Provide the (X, Y) coordinate of the cell's center where the given text is located.  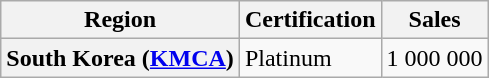
Region (120, 20)
Sales (434, 20)
Certification (310, 20)
1 000 000 (434, 58)
South Korea (KMCA) (120, 58)
Platinum (310, 58)
